Return the (x, y) coordinate for the center point of the cell that contains the specified text.  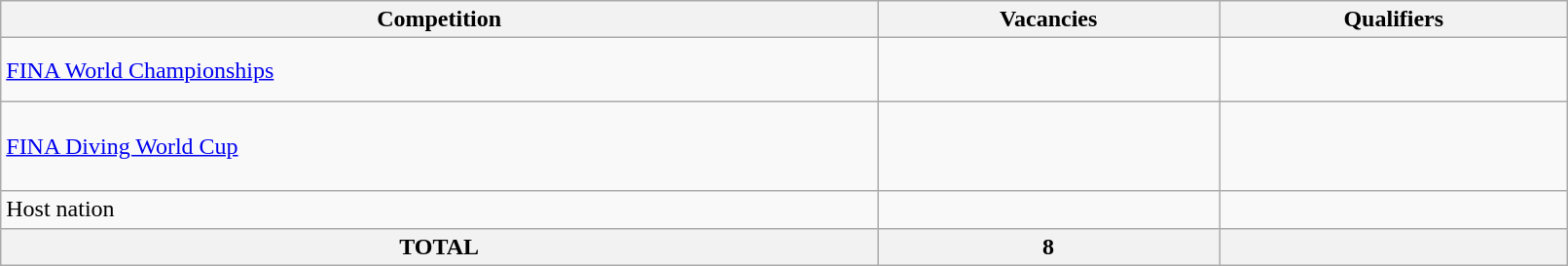
FINA Diving World Cup (440, 146)
TOTAL (440, 247)
FINA World Championships (440, 70)
8 (1049, 247)
Qualifiers (1394, 19)
Competition (440, 19)
Vacancies (1049, 19)
Host nation (440, 209)
